Pinpoint the cell where the given text exists, returning its (x, y) midpoint coordinate. 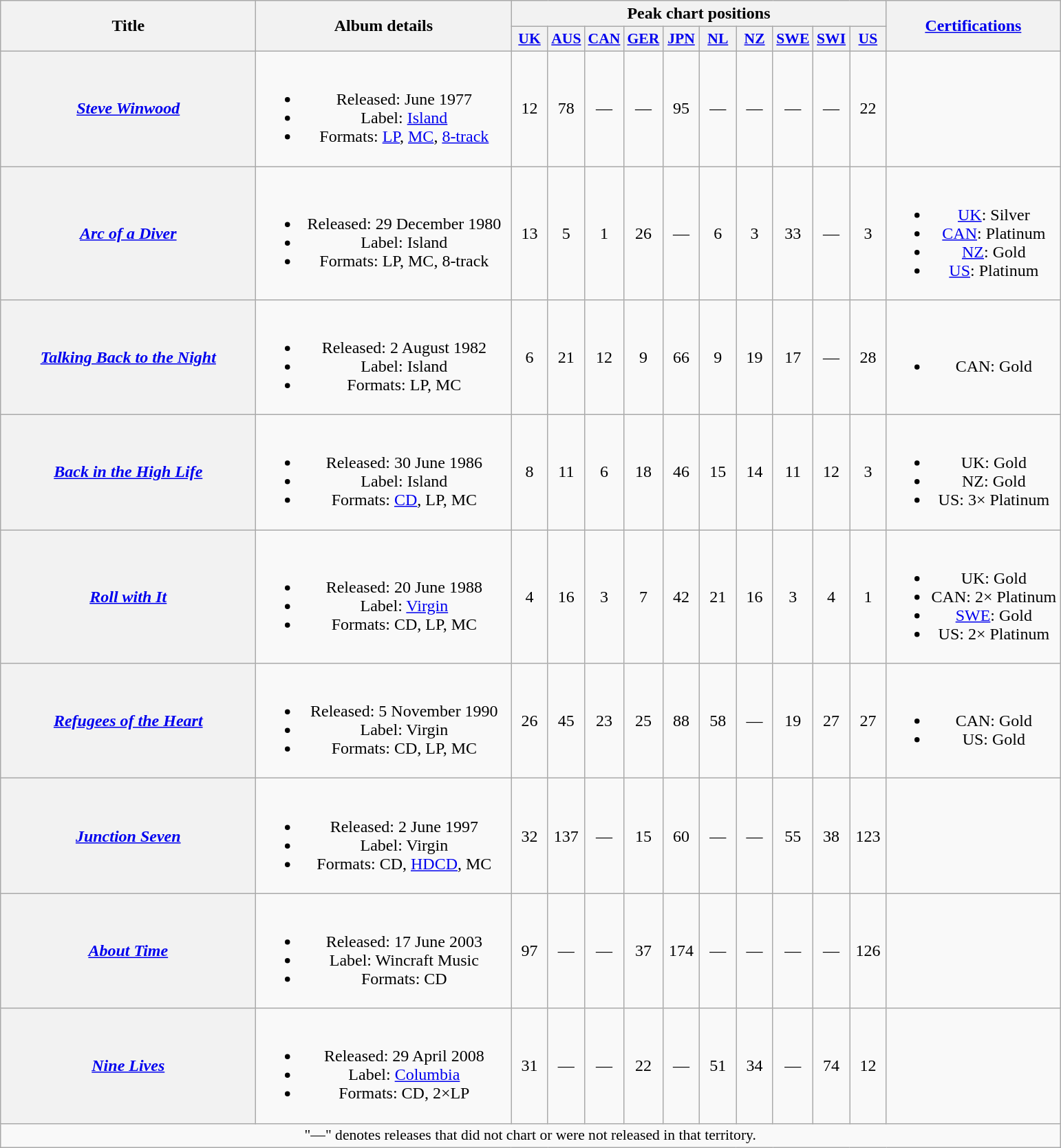
31 (530, 1065)
NL (718, 39)
7 (643, 597)
137 (566, 836)
14 (754, 472)
UK: GoldNZ: GoldUS: 3× Platinum (973, 472)
23 (604, 721)
CAN: GoldUS: Gold (973, 721)
33 (793, 233)
Released: 2 June 1997Label: VirginFormats: CD, HDCD, MC (384, 836)
About Time (128, 951)
Refugees of the Heart (128, 721)
18 (643, 472)
UK (530, 39)
28 (868, 358)
Released: 5 November 1990Label: VirginFormats: CD, LP, MC (384, 721)
66 (681, 358)
97 (530, 951)
95 (681, 109)
60 (681, 836)
US (868, 39)
5 (566, 233)
46 (681, 472)
34 (754, 1065)
174 (681, 951)
88 (681, 721)
Certifications (973, 26)
32 (530, 836)
Released: 2 August 1982Label: IslandFormats: LP, MC (384, 358)
Back in the High Life (128, 472)
"—" denotes releases that did not chart or were not released in that territory. (530, 1136)
CAN (604, 39)
Released: 29 April 2008Label: ColumbiaFormats: CD, 2×LP (384, 1065)
Released: 30 June 1986Label: IslandFormats: CD, LP, MC (384, 472)
Title (128, 26)
Steve Winwood (128, 109)
78 (566, 109)
Released: 17 June 2003Label: Wincraft MusicFormats: CD (384, 951)
123 (868, 836)
25 (643, 721)
JPN (681, 39)
UK: SilverCAN: PlatinumNZ: GoldUS: Platinum (973, 233)
126 (868, 951)
13 (530, 233)
SWE (793, 39)
17 (793, 358)
Album details (384, 26)
SWI (831, 39)
NZ (754, 39)
58 (718, 721)
Talking Back to the Night (128, 358)
38 (831, 836)
42 (681, 597)
CAN: Gold (973, 358)
8 (530, 472)
Released: June 1977Label: IslandFormats: LP, MC, 8-track (384, 109)
Peak chart positions (699, 14)
GER (643, 39)
45 (566, 721)
55 (793, 836)
Released: 20 June 1988Label: VirginFormats: CD, LP, MC (384, 597)
74 (831, 1065)
Roll with It (128, 597)
51 (718, 1065)
Arc of a Diver (128, 233)
UK: GoldCAN: 2× PlatinumSWE: GoldUS: 2× Platinum (973, 597)
Nine Lives (128, 1065)
Junction Seven (128, 836)
AUS (566, 39)
37 (643, 951)
Released: 29 December 1980Label: IslandFormats: LP, MC, 8-track (384, 233)
